Capture the cell that displays the provided text and extract its [X, Y] central coordinate. 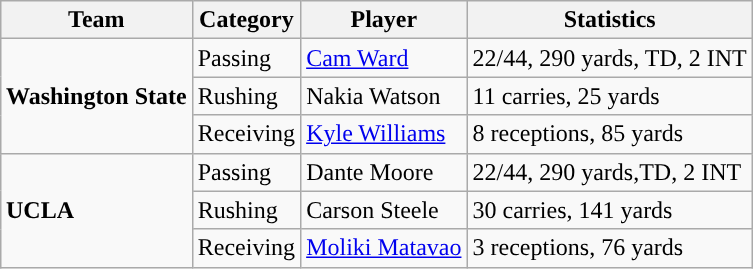
Kyle Williams [384, 134]
22/44, 290 yards, TD, 2 INT [610, 58]
8 receptions, 85 yards [610, 134]
Cam Ward [384, 58]
Category [246, 20]
Statistics [610, 20]
30 carries, 141 yards [610, 210]
11 carries, 25 yards [610, 96]
Dante Moore [384, 172]
Washington State [96, 96]
Moliki Matavao [384, 248]
3 receptions, 76 yards [610, 248]
Nakia Watson [384, 96]
UCLA [96, 210]
Team [96, 20]
22/44, 290 yards,TD, 2 INT [610, 172]
Carson Steele [384, 210]
Player [384, 20]
